Return the (X, Y) coordinate for the center point of the cell that contains the specified text.  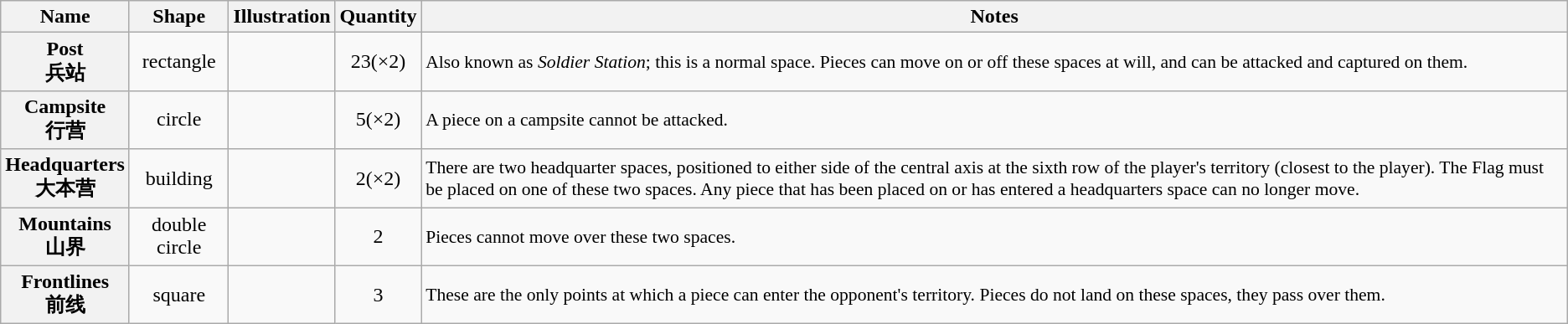
double circle (178, 237)
Post兵站 (65, 62)
Also known as Soldier Station; this is a normal space. Pieces can move on or off these spaces at will, and can be attacked and captured on them. (994, 62)
Notes (994, 17)
2(×2) (379, 178)
5(×2) (379, 120)
23(×2) (379, 62)
A piece on a campsite cannot be attacked. (994, 120)
Campsite行营 (65, 120)
Headquarters大本营 (65, 178)
Frontlines前线 (65, 295)
rectangle (178, 62)
Name (65, 17)
Shape (178, 17)
Illustration (281, 17)
These are the only points at which a piece can enter the opponent's territory. Pieces do not land on these spaces, they pass over them. (994, 295)
square (178, 295)
building (178, 178)
2 (379, 237)
Mountains山界 (65, 237)
circle (178, 120)
Quantity (379, 17)
3 (379, 295)
Pieces cannot move over these two spaces. (994, 237)
